From the cell containing the given text, extract its center point as [x, y] coordinate. 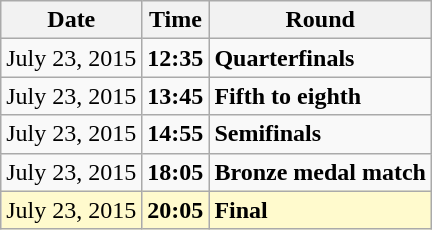
Final [320, 210]
14:55 [176, 134]
Round [320, 20]
Bronze medal match [320, 172]
Semifinals [320, 134]
18:05 [176, 172]
Quarterfinals [320, 58]
Fifth to eighth [320, 96]
13:45 [176, 96]
Date [72, 20]
12:35 [176, 58]
20:05 [176, 210]
Time [176, 20]
